Extract the [X, Y] coordinate from the center of the cell holding the provided text.  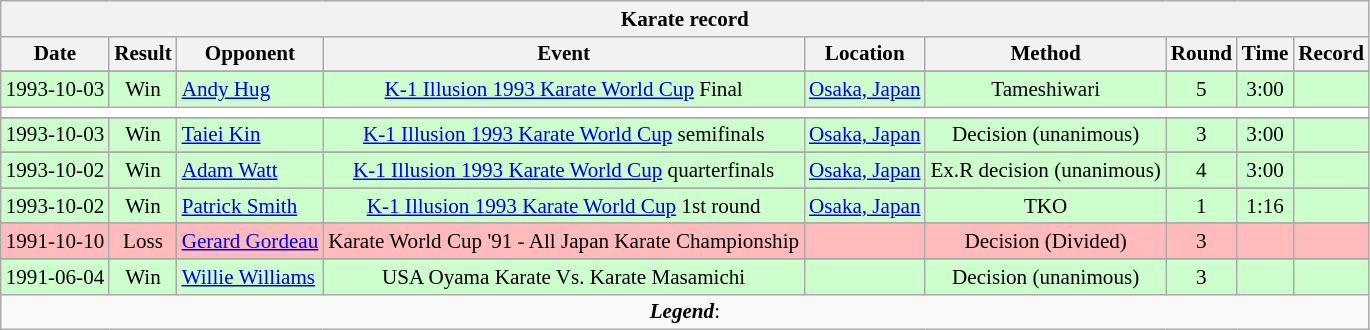
Legend: [685, 312]
5 [1202, 90]
Tameshiwari [1045, 90]
Location [864, 54]
Event [564, 54]
Time [1265, 54]
K-1 Illusion 1993 Karate World Cup Final [564, 90]
TKO [1045, 206]
Willie Williams [250, 276]
1 [1202, 206]
Gerard Gordeau [250, 240]
Round [1202, 54]
1:16 [1265, 206]
Method [1045, 54]
Decision (Divided) [1045, 240]
USA Oyama Karate Vs. Karate Masamichi [564, 276]
Loss [142, 240]
Andy Hug [250, 90]
Karate record [685, 18]
Opponent [250, 54]
1991-10-10 [55, 240]
Ex.R decision (unanimous) [1045, 170]
Date [55, 54]
Result [142, 54]
K-1 Illusion 1993 Karate World Cup quarterfinals [564, 170]
1991-06-04 [55, 276]
Patrick Smith [250, 206]
K-1 Illusion 1993 Karate World Cup 1st round [564, 206]
Karate World Cup '91 - All Japan Karate Championship [564, 240]
Taiei Kin [250, 134]
Adam Watt [250, 170]
Record [1331, 54]
4 [1202, 170]
K-1 Illusion 1993 Karate World Cup semifinals [564, 134]
